For the text-containing cell, return its midpoint in [x, y] coordinate format. 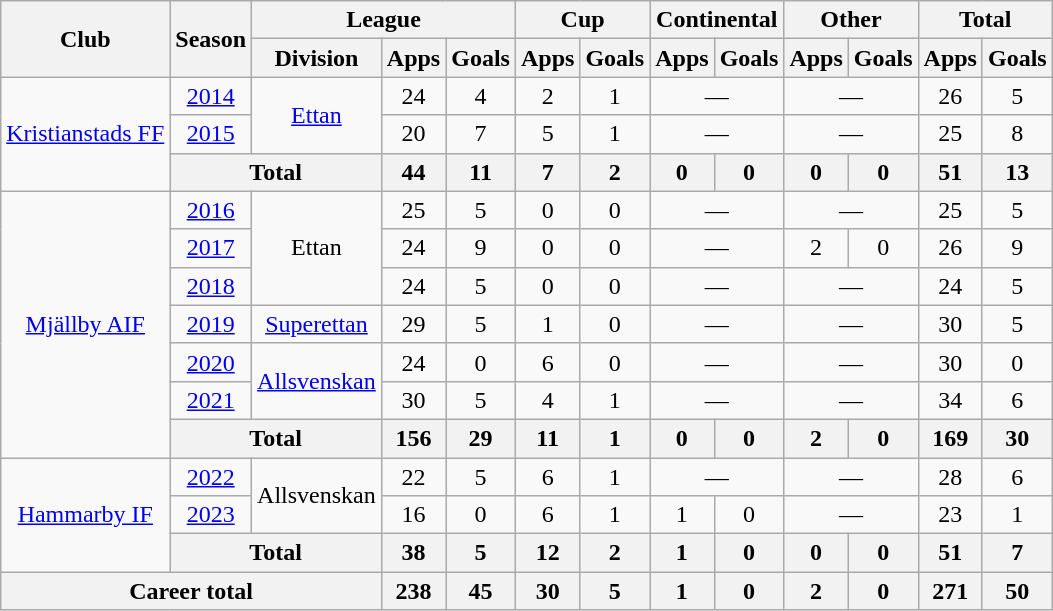
Career total [192, 591]
44 [413, 172]
12 [547, 553]
2019 [211, 324]
169 [950, 438]
Superettan [317, 324]
156 [413, 438]
2016 [211, 210]
2015 [211, 134]
8 [1017, 134]
Continental [717, 20]
2017 [211, 248]
League [384, 20]
2022 [211, 477]
45 [481, 591]
2020 [211, 362]
Club [86, 39]
Mjällby AIF [86, 324]
Season [211, 39]
23 [950, 515]
271 [950, 591]
38 [413, 553]
238 [413, 591]
2018 [211, 286]
Hammarby IF [86, 515]
34 [950, 400]
28 [950, 477]
Other [851, 20]
Kristianstads FF [86, 134]
Cup [582, 20]
50 [1017, 591]
Division [317, 58]
2021 [211, 400]
13 [1017, 172]
2014 [211, 96]
20 [413, 134]
16 [413, 515]
22 [413, 477]
2023 [211, 515]
